For the text-containing cell, return its midpoint in [x, y] coordinate format. 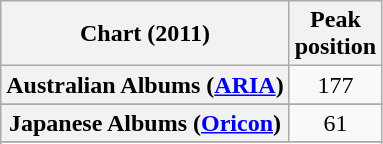
Australian Albums (ARIA) [145, 85]
Chart (2011) [145, 34]
61 [335, 123]
Japanese Albums (Oricon) [145, 123]
Peakposition [335, 34]
177 [335, 85]
